For the text-containing cell, return its midpoint in (x, y) coordinate format. 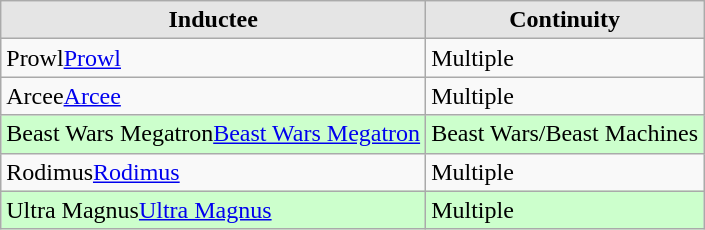
Inductee (214, 20)
ArceeArcee (214, 96)
Beast Wars/Beast Machines (565, 134)
Ultra MagnusUltra Magnus (214, 210)
ProwlProwl (214, 58)
Continuity (565, 20)
Beast Wars MegatronBeast Wars Megatron (214, 134)
RodimusRodimus (214, 172)
